For the text-containing cell, return its midpoint in (x, y) coordinate format. 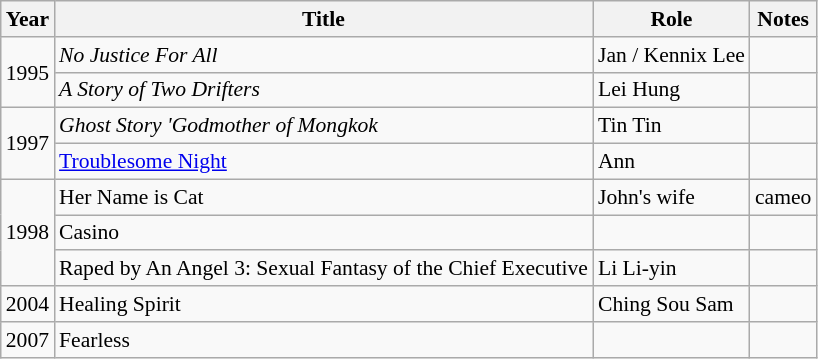
Tin Tin (672, 126)
A Story of Two Drifters (324, 90)
Year (28, 19)
Lei Hung (672, 90)
1998 (28, 232)
2007 (28, 340)
cameo (783, 197)
Healing Spirit (324, 304)
Title (324, 19)
Casino (324, 233)
No Justice For All (324, 55)
1997 (28, 144)
Ching Sou Sam (672, 304)
2004 (28, 304)
Her Name is Cat (324, 197)
Role (672, 19)
John's wife (672, 197)
Troublesome Night (324, 162)
1995 (28, 72)
Raped by An Angel 3: Sexual Fantasy of the Chief Executive (324, 269)
Fearless (324, 340)
Ann (672, 162)
Jan / Kennix Lee (672, 55)
Li Li-yin (672, 269)
Ghost Story 'Godmother of Mongkok (324, 126)
Notes (783, 19)
